Provide the [X, Y] coordinate of the cell's center where the given text is located.  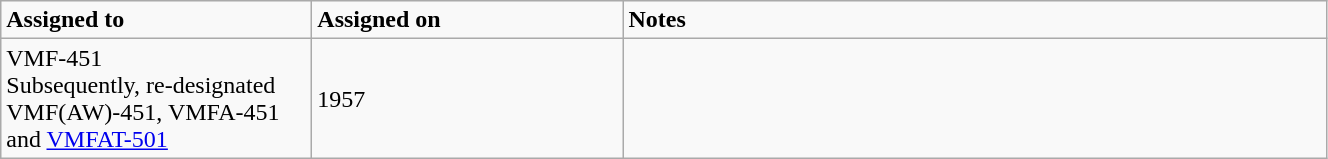
1957 [468, 98]
Assigned on [468, 20]
Notes [975, 20]
Assigned to [156, 20]
VMF-451Subsequently, re-designated VMF(AW)-451, VMFA-451 and VMFAT-501 [156, 98]
